Scan for the cell matching the given text and deliver its (x, y) coordinate at center. 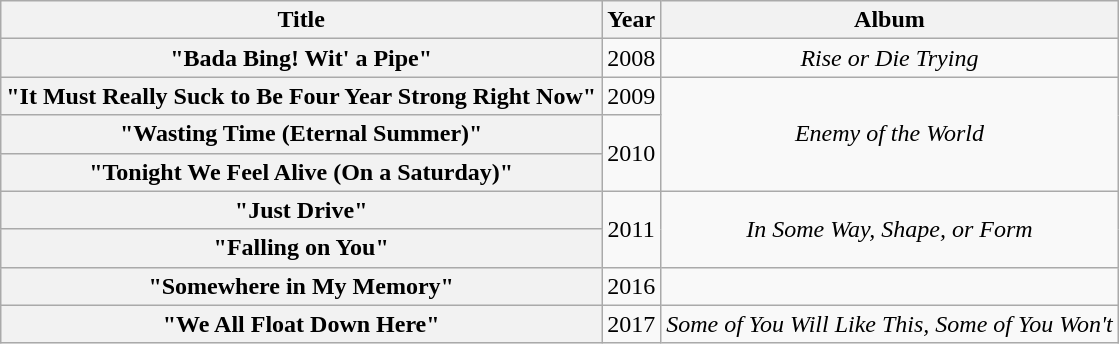
Year (632, 20)
"Wasting Time (Eternal Summer)" (302, 134)
Some of You Will Like This, Some of You Won't (890, 324)
2009 (632, 96)
"It Must Really Suck to Be Four Year Strong Right Now" (302, 96)
2008 (632, 58)
2011 (632, 229)
2010 (632, 153)
Rise or Die Trying (890, 58)
Album (890, 20)
Title (302, 20)
"We All Float Down Here" (302, 324)
Enemy of the World (890, 134)
"Just Drive" (302, 210)
2016 (632, 286)
In Some Way, Shape, or Form (890, 229)
2017 (632, 324)
"Somewhere in My Memory" (302, 286)
"Bada Bing! Wit' a Pipe" (302, 58)
"Falling on You" (302, 248)
"Tonight We Feel Alive (On a Saturday)" (302, 172)
